Return the [X, Y] coordinate for the center point of the cell that contains the specified text.  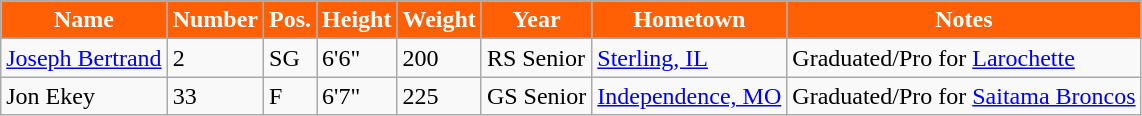
Name [84, 20]
Number [215, 20]
33 [215, 96]
RS Senior [536, 58]
SG [290, 58]
6'7" [357, 96]
Hometown [690, 20]
200 [439, 58]
Height [357, 20]
Notes [964, 20]
225 [439, 96]
Pos. [290, 20]
Graduated/Pro for Saitama Broncos [964, 96]
2 [215, 58]
Joseph Bertrand [84, 58]
Weight [439, 20]
6'6" [357, 58]
Jon Ekey [84, 96]
Sterling, IL [690, 58]
Year [536, 20]
F [290, 96]
Independence, MO [690, 96]
GS Senior [536, 96]
Graduated/Pro for Larochette [964, 58]
